Identify which cell holds the provided text, then report its [x, y] central coordinate. 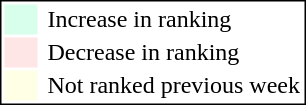
Not ranked previous week [174, 85]
Decrease in ranking [174, 53]
Increase in ranking [174, 19]
